Capture the cell that displays the provided text and extract its [X, Y] central coordinate. 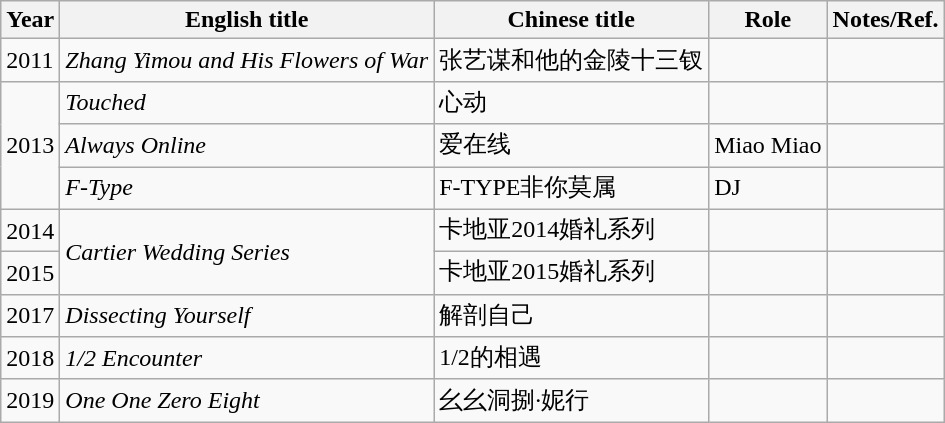
DJ [768, 188]
2011 [30, 60]
幺幺洞捌·妮行 [572, 400]
F-Type [247, 188]
2017 [30, 316]
卡地亚2015婚礼系列 [572, 274]
F-TYPE非你莫属 [572, 188]
English title [247, 20]
2015 [30, 274]
Always Online [247, 146]
心动 [572, 102]
Touched [247, 102]
1/2的相遇 [572, 358]
2014 [30, 230]
2019 [30, 400]
Notes/Ref. [886, 20]
Miao Miao [768, 146]
One One Zero Eight [247, 400]
2018 [30, 358]
爱在线 [572, 146]
卡地亚2014婚礼系列 [572, 230]
Role [768, 20]
Dissecting Yourself [247, 316]
1/2 Encounter [247, 358]
2013 [30, 145]
Zhang Yimou and His Flowers of War [247, 60]
Cartier Wedding Series [247, 252]
解剖自己 [572, 316]
张艺谋和他的金陵十三钗 [572, 60]
Year [30, 20]
Chinese title [572, 20]
